Provide the [x, y] coordinate of the cell's center where the given text is located.  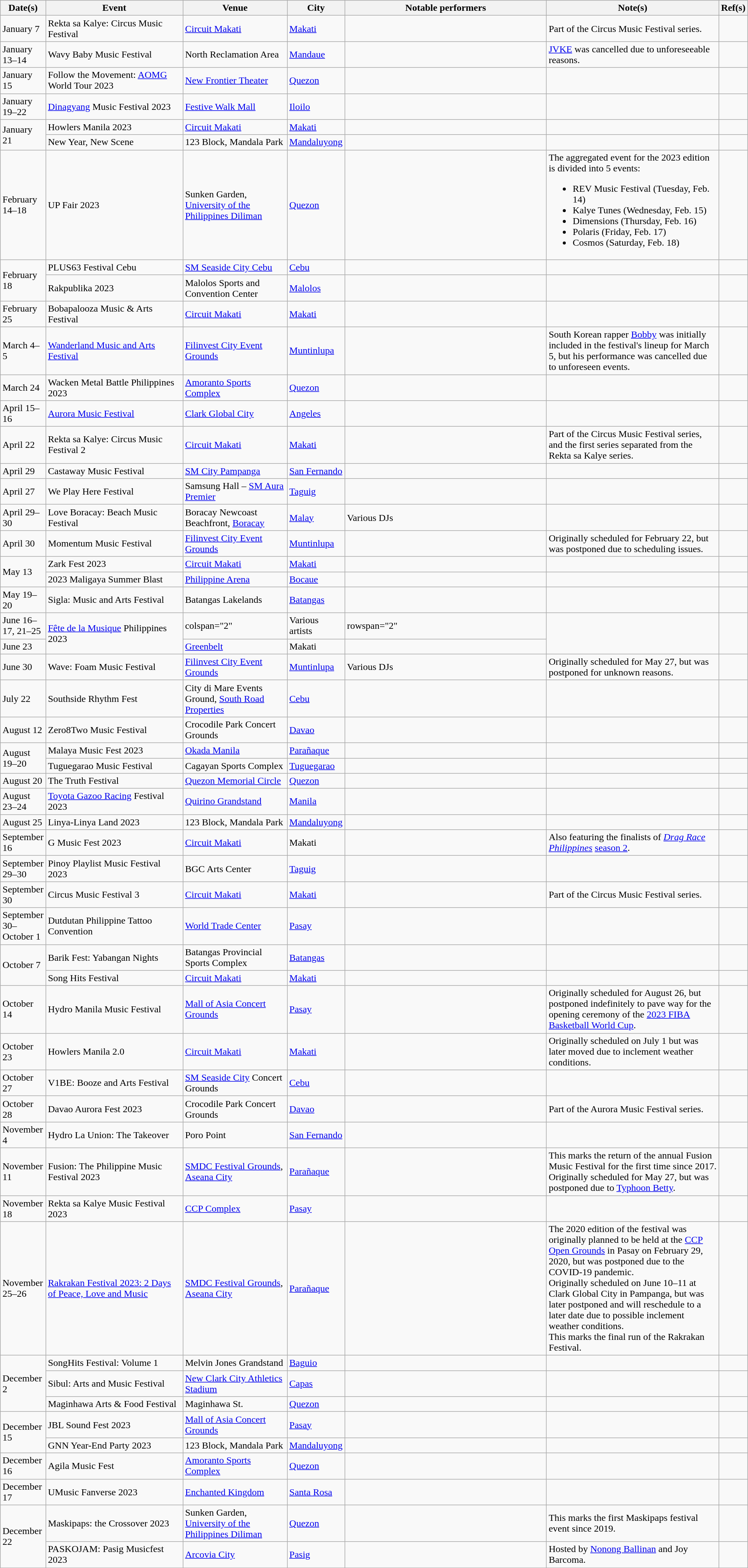
August 25 [23, 822]
Angeles [316, 414]
Batangas Provincial Sports Complex [235, 957]
December 2 [23, 1384]
Boracay Newcoast Beachfront, Boracay [235, 518]
Wave: Foam Music Festival [114, 667]
Pinoy Playlist Music Festival 2023 [114, 868]
Bobapalooza Music & Arts Festival [114, 314]
UMusic Fanverse 2023 [114, 1492]
February 25 [23, 314]
SongHits Festival: Volume 1 [114, 1363]
Wanderland Music and Arts Festival [114, 351]
Circus Music Festival 3 [114, 895]
April 29 [23, 471]
New Clark City Athletics Stadium [235, 1384]
New Frontier Theater [235, 81]
December 16 [23, 1466]
Aurora Music Festival [114, 414]
Enchanted Kingdom [235, 1492]
We Play Here Festival [114, 491]
Clark Global City [235, 414]
Mandaue [316, 54]
PASKOJAM: Pasig Musicfest 2023 [114, 1555]
Zero8Two Music Festival [114, 729]
September 30 [23, 895]
July 22 [23, 698]
October 7 [23, 965]
Barik Fest: Yabangan Nights [114, 957]
January 21 [23, 135]
October 28 [23, 1109]
Quezon Memorial Circle [235, 781]
Originally scheduled on July 1 but was later moved due to inclement weather conditions. [633, 1051]
Tuguegarao [316, 766]
June 16–17, 21–25 [23, 626]
BGC Arts Center [235, 868]
Baguio [316, 1363]
December 22 [23, 1536]
Hydro Manila Music Festival [114, 1009]
Hydro La Union: The Takeover [114, 1135]
Rekta sa Kalye Music Festival 2023 [114, 1208]
JBL Sound Fest 2023 [114, 1425]
Rakrakan Festival 2023: 2 Days of Peace, Love and Music [114, 1289]
April 22 [23, 445]
Date(s) [23, 8]
June 30 [23, 667]
Malolos Sports and Convention Center [235, 288]
SM Seaside City Concert Grounds [235, 1083]
Toyota Gazoo Racing Festival 2023 [114, 801]
Dinagyang Music Festival 2023 [114, 106]
Zark Fest 2023 [114, 564]
Maginhawa Arts & Food Festival [114, 1404]
August 23–24 [23, 801]
August 20 [23, 781]
Wavy Baby Music Festival [114, 54]
Okada Manila [235, 750]
Note(s) [633, 8]
December 17 [23, 1492]
GNN Year-End Party 2023 [114, 1445]
Samsung Hall – SM Aura Premier [235, 491]
April 15–16 [23, 414]
Rekta sa Kalye: Circus Music Festival [114, 29]
Ref(s) [733, 8]
Davao Aurora Fest 2023 [114, 1109]
Rekta sa Kalye: Circus Music Festival 2 [114, 445]
August 12 [23, 729]
Notable performers [446, 8]
Sigla: Music and Arts Festival [114, 600]
Arcovia City [235, 1555]
UP Fair 2023 [114, 205]
Also featuring the finalists of Drag Race Philippines season 2. [633, 843]
Agila Music Fest [114, 1466]
JVKE was cancelled due to unforeseeable reasons. [633, 54]
North Reclamation Area [235, 54]
V1BE: Booze and Arts Festival [114, 1083]
Philippine Arena [235, 579]
April 30 [23, 543]
August 19–20 [23, 758]
PLUS63 Festival Cebu [114, 267]
October 14 [23, 1009]
Festive Walk Mall [235, 106]
January 19–22 [23, 106]
March 24 [23, 388]
January 7 [23, 29]
November 4 [23, 1135]
World Trade Center [235, 926]
April 29–30 [23, 518]
The Truth Festival [114, 781]
Cagayan Sports Complex [235, 766]
May 19–20 [23, 600]
City [316, 8]
Hosted by Nonong Ballinan and Joy Barcoma. [633, 1555]
Iloilo [316, 106]
Greenbelt [235, 646]
December 15 [23, 1433]
G Music Fest 2023 [114, 843]
Originally scheduled for May 27, but was postponed for unknown reasons. [633, 667]
October 27 [23, 1083]
Batangas Lakelands [235, 600]
colspan="2" [235, 626]
rowspan="2" [446, 626]
CCP Complex [235, 1208]
Maginhawa St. [235, 1404]
Wacken Metal Battle Philippines 2023 [114, 388]
Howlers Manila 2023 [114, 127]
Tuguegarao Music Festival [114, 766]
Song Hits Festival [114, 978]
Linya-Linya Land 2023 [114, 822]
Fête de la Musique Philippines 2023 [114, 634]
November 18 [23, 1208]
Manila [316, 801]
South Korean rapper Bobby was initially included in the festival's lineup for March 5, but his performance was cancelled due to unforeseen events. [633, 351]
Originally scheduled for February 22, but was postponed due to scheduling issues. [633, 543]
Santa Rosa [316, 1492]
Malaya Music Fest 2023 [114, 750]
Bocaue [316, 579]
SM City Pampanga [235, 471]
Love Boracay: Beach Music Festival [114, 518]
Various artists [316, 626]
Melvin Jones Grandstand [235, 1363]
Event [114, 8]
2023 Maligaya Summer Blast [114, 579]
Southside Rhythm Fest [114, 698]
Follow the Movement: AOMG World Tour 2023 [114, 81]
New Year, New Scene [114, 142]
Maskipaps: the Crossover 2023 [114, 1523]
March 4–5 [23, 351]
City di Mare Events Ground, South Road Properties [235, 698]
Sibul: Arts and Music Festival [114, 1384]
Pasig [316, 1555]
February 18 [23, 280]
Malay [316, 518]
September 16 [23, 843]
February 14–18 [23, 205]
Dutdutan Philippine Tattoo Convention [114, 926]
January 15 [23, 81]
Capas [316, 1384]
January 13–14 [23, 54]
Howlers Manila 2.0 [114, 1051]
This marks the first Maskipaps festival event since 2019. [633, 1523]
Fusion: The Philippine Music Festival 2023 [114, 1171]
SM Seaside City Cebu [235, 267]
Part of the Aurora Music Festival series. [633, 1109]
Malolos [316, 288]
September 30–October 1 [23, 926]
Originally scheduled for August 26, but postponed indefinitely to pave way for the opening ceremony of the 2023 FIBA Basketball World Cup. [633, 1009]
November 11 [23, 1171]
Poro Point [235, 1135]
Venue [235, 8]
Momentum Music Festival [114, 543]
Castaway Music Festival [114, 471]
October 23 [23, 1051]
November 25–26 [23, 1289]
September 29–30 [23, 868]
Quirino Grandstand [235, 801]
Rakpublika 2023 [114, 288]
May 13 [23, 572]
Part of the Circus Music Festival series, and the first series separated from the Rekta sa Kalye series. [633, 445]
April 27 [23, 491]
June 23 [23, 646]
